Extract the (x, y) coordinate from the center of the cell holding the provided text.  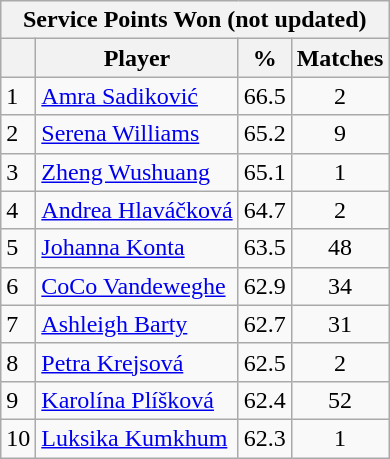
62.4 (264, 400)
Service Points Won (not updated) (195, 20)
Player (137, 58)
48 (340, 248)
7 (18, 324)
Petra Krejsová (137, 362)
62.9 (264, 286)
64.7 (264, 210)
Matches (340, 58)
4 (18, 210)
Ashleigh Barty (137, 324)
62.5 (264, 362)
66.5 (264, 96)
Johanna Konta (137, 248)
Luksika Kumkhum (137, 438)
65.1 (264, 172)
65.2 (264, 134)
8 (18, 362)
10 (18, 438)
Karolína Plíšková (137, 400)
6 (18, 286)
34 (340, 286)
5 (18, 248)
63.5 (264, 248)
Serena Williams (137, 134)
Amra Sadiković (137, 96)
52 (340, 400)
31 (340, 324)
% (264, 58)
3 (18, 172)
62.7 (264, 324)
Zheng Wushuang (137, 172)
62.3 (264, 438)
Andrea Hlaváčková (137, 210)
CoCo Vandeweghe (137, 286)
